Return the (X, Y) coordinate for the center point of the cell that contains the specified text.  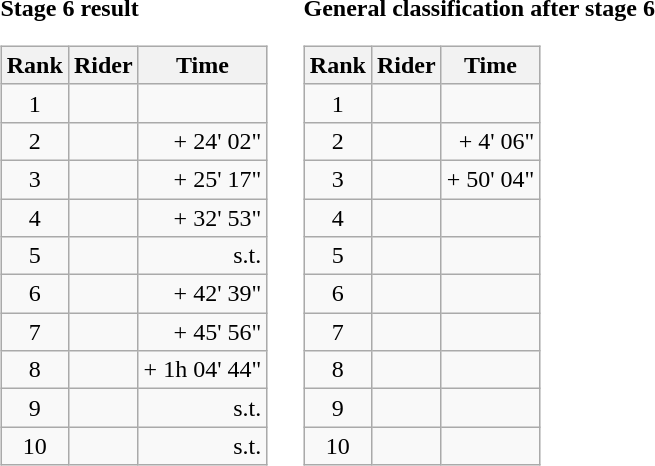
+ 50' 04" (490, 179)
+ 32' 53" (202, 217)
+ 4' 06" (490, 141)
+ 25' 17" (202, 179)
+ 24' 02" (202, 141)
+ 42' 39" (202, 294)
+ 45' 56" (202, 332)
+ 1h 04' 44" (202, 370)
